Identify which cell holds the provided text, then report its [X, Y] central coordinate. 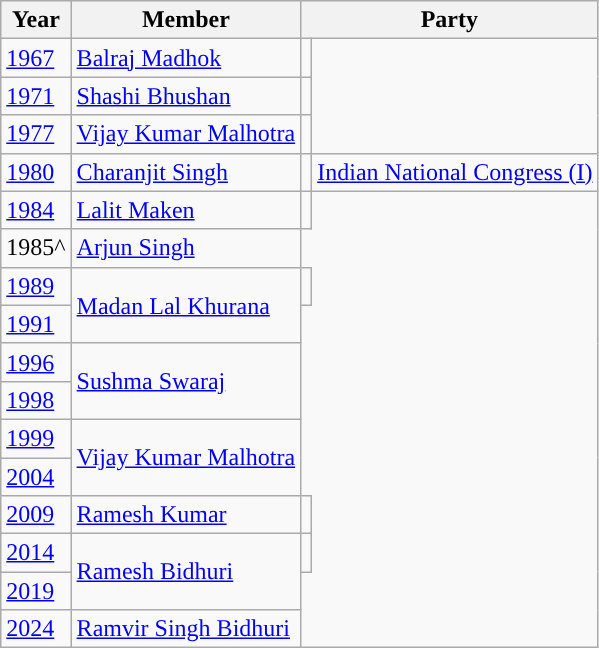
1980 [36, 172]
Ramesh Bidhuri [186, 572]
Member [186, 20]
Ramesh Kumar [186, 515]
Indian National Congress (I) [455, 172]
Party [450, 20]
1998 [36, 400]
2009 [36, 515]
1996 [36, 362]
2019 [36, 591]
2024 [36, 629]
Shashi Bhushan [186, 96]
2014 [36, 553]
1977 [36, 134]
2004 [36, 477]
Ramvir Singh Bidhuri [186, 629]
1989 [36, 286]
Balraj Madhok [186, 58]
1999 [36, 438]
Arjun Singh [186, 248]
1971 [36, 96]
1985^ [36, 248]
Charanjit Singh [186, 172]
1984 [36, 210]
1967 [36, 58]
Lalit Maken [186, 210]
1991 [36, 324]
Year [36, 20]
Madan Lal Khurana [186, 305]
Sushma Swaraj [186, 381]
